Search for the cell housing the specified text and yield its [x, y] center coordinate. 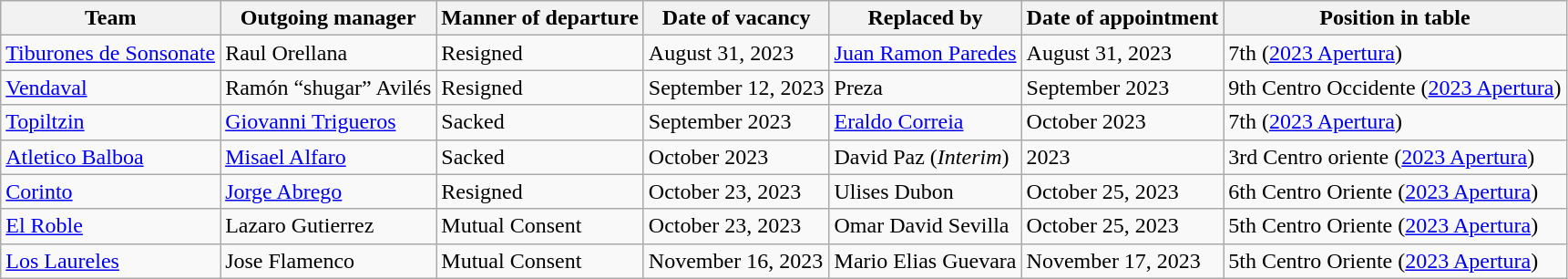
David Paz (Interim) [926, 157]
El Roble [111, 226]
Ulises Dubon [926, 191]
Manner of departure [539, 18]
Outgoing manager [328, 18]
3rd Centro oriente (2023 Apertura) [1395, 157]
Omar David Sevilla [926, 226]
Misael Alfaro [328, 157]
9th Centro Occidente (2023 Apertura) [1395, 88]
Lazaro Gutierrez [328, 226]
Los Laureles [111, 261]
Date of vacancy [736, 18]
Atletico Balboa [111, 157]
Position in table [1395, 18]
Eraldo Correia [926, 122]
Jorge Abrego [328, 191]
November 17, 2023 [1122, 261]
Ramón “shugar” Avilés [328, 88]
Giovanni Trigueros [328, 122]
Mario Elias Guevara [926, 261]
Preza [926, 88]
6th Centro Oriente (2023 Apertura) [1395, 191]
Replaced by [926, 18]
September 12, 2023 [736, 88]
Tiburones de Sonsonate [111, 53]
Corinto [111, 191]
Vendaval [111, 88]
Topiltzin [111, 122]
Juan Ramon Paredes [926, 53]
Jose Flamenco [328, 261]
November 16, 2023 [736, 261]
2023 [1122, 157]
Team [111, 18]
Date of appointment [1122, 18]
Raul Orellana [328, 53]
